Pinpoint the cell where the given text exists, returning its [x, y] midpoint coordinate. 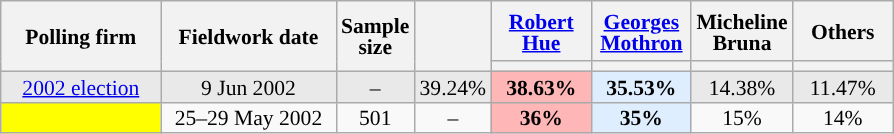
38.63% [541, 86]
501 [375, 118]
14% [843, 118]
11.47% [843, 86]
9 Jun 2002 [248, 86]
Micheline Bruna [742, 31]
35% [641, 118]
Robert Hue [541, 31]
Georges Mothron [641, 31]
Samplesize [375, 36]
14.38% [742, 86]
35.53% [641, 86]
36% [541, 118]
Fieldwork date [248, 36]
15% [742, 118]
39.24% [452, 86]
25–29 May 2002 [248, 118]
Polling firm [81, 36]
2002 election [81, 86]
Others [843, 31]
